Detect which cell encompasses the target text, then output its (x, y) center coordinate. 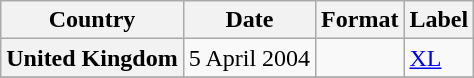
Label (439, 20)
XL (439, 58)
Country (92, 20)
Date (249, 20)
Format (360, 20)
United Kingdom (92, 58)
5 April 2004 (249, 58)
